Return the (x, y) coordinate for the center point of the cell that contains the specified text.  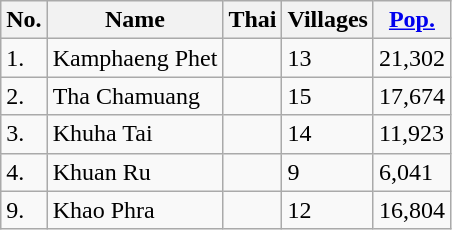
Khao Phra (135, 210)
4. (24, 172)
Pop. (412, 20)
9. (24, 210)
Khuha Tai (135, 134)
9 (328, 172)
Tha Chamuang (135, 96)
Name (135, 20)
17,674 (412, 96)
13 (328, 58)
No. (24, 20)
6,041 (412, 172)
15 (328, 96)
21,302 (412, 58)
11,923 (412, 134)
12 (328, 210)
2. (24, 96)
Thai (252, 20)
Villages (328, 20)
1. (24, 58)
Khuan Ru (135, 172)
3. (24, 134)
14 (328, 134)
16,804 (412, 210)
Kamphaeng Phet (135, 58)
